Provide the [x, y] coordinate of the cell's center where the given text is located.  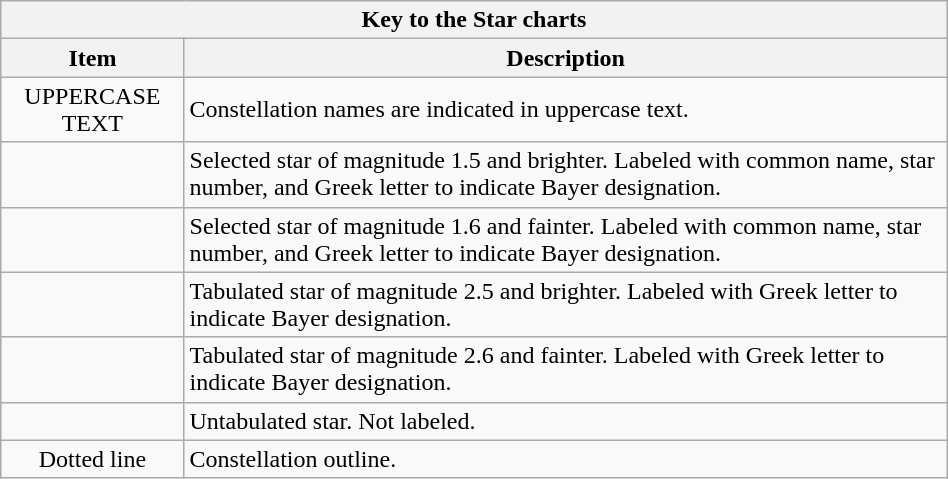
Untabulated star. Not labeled. [566, 421]
Description [566, 58]
Key to the Star charts [474, 20]
Selected star of magnitude 1.6 and fainter. Labeled with common name, star number, and Greek letter to indicate Bayer designation. [566, 240]
Tabulated star of magnitude 2.6 and fainter. Labeled with Greek letter to indicate Bayer designation. [566, 370]
Item [92, 58]
UPPERCASE TEXT [92, 110]
Constellation names are indicated in uppercase text. [566, 110]
Constellation outline. [566, 459]
Dotted line [92, 459]
Selected star of magnitude 1.5 and brighter. Labeled with common name, star number, and Greek letter to indicate Bayer designation. [566, 174]
Tabulated star of magnitude 2.5 and brighter. Labeled with Greek letter to indicate Bayer designation. [566, 304]
